Locate the cell with the specified text and output its [x, y] center coordinate. 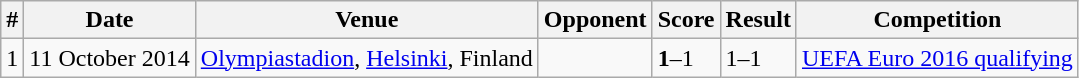
Result [758, 20]
Venue [366, 20]
Opponent [595, 20]
Date [110, 20]
Score [686, 20]
11 October 2014 [110, 58]
Olympiastadion, Helsinki, Finland [366, 58]
Competition [937, 20]
1 [12, 58]
# [12, 20]
UEFA Euro 2016 qualifying [937, 58]
